Return (x, y) of the center of cell containing provided text 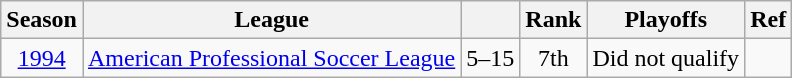
1994 (42, 58)
League (271, 20)
7th (554, 58)
Did not qualify (666, 58)
5–15 (490, 58)
American Professional Soccer League (271, 58)
Rank (554, 20)
Season (42, 20)
Ref (768, 20)
Playoffs (666, 20)
